Search for the cell housing the specified text and yield its [x, y] center coordinate. 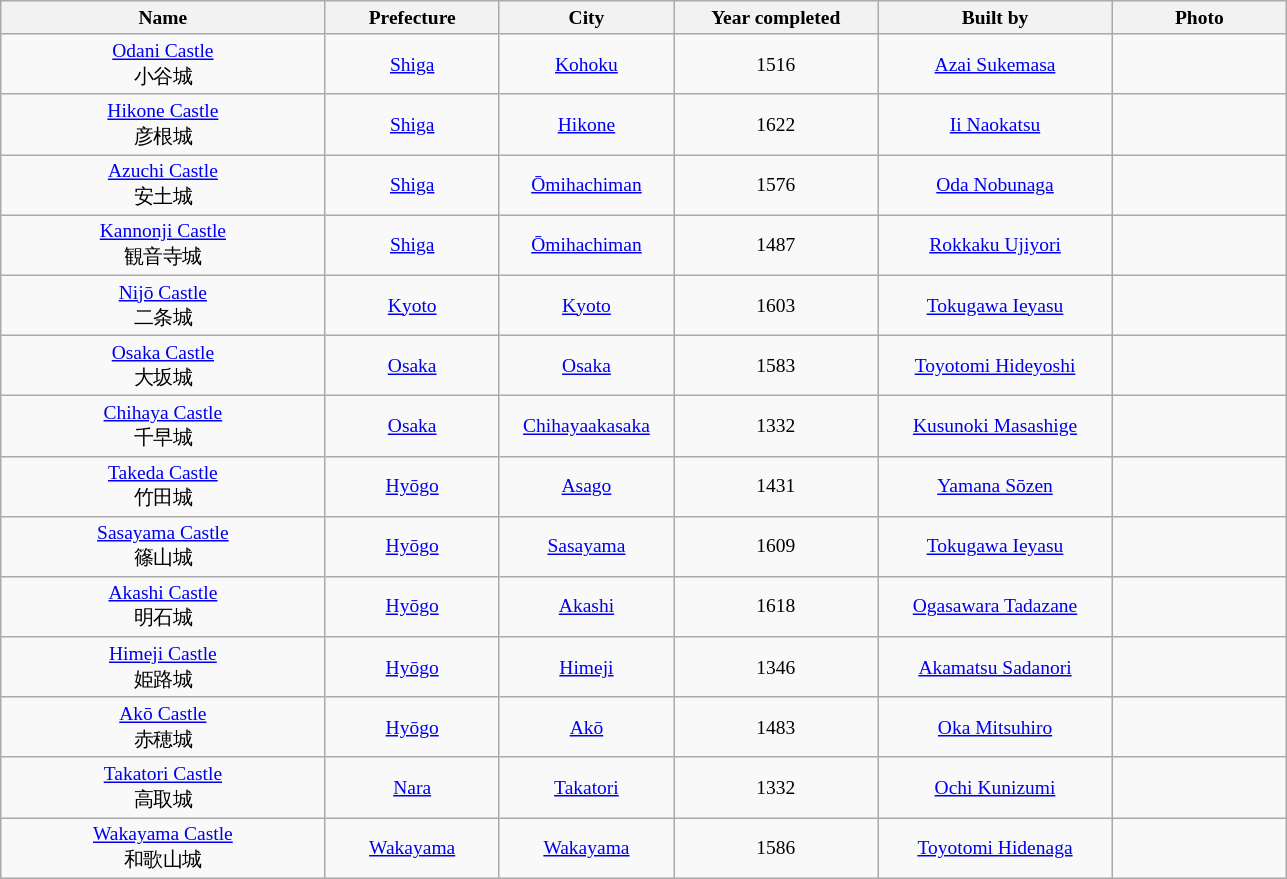
1346 [776, 667]
Osaka Castle大坂城 [163, 365]
1583 [776, 365]
Built by [995, 18]
Name [163, 18]
1431 [776, 486]
Oda Nobunaga [995, 185]
1483 [776, 727]
Ii Naokatsu [995, 124]
1576 [776, 185]
Chihaya Castle千早城 [163, 426]
Prefecture [412, 18]
Akashi Castle明石城 [163, 607]
City [586, 18]
1516 [776, 64]
Kohoku [586, 64]
Azai Sukemasa [995, 64]
1618 [776, 607]
Wakayama Castle和歌山城 [163, 848]
Kannonji Castle観音寺城 [163, 245]
Takeda Castle竹田城 [163, 486]
Hikone [586, 124]
Toyotomi Hidenaga [995, 848]
Nara [412, 787]
Rokkaku Ujiyori [995, 245]
1487 [776, 245]
Himeji Castle姫路城 [163, 667]
Hikone Castle彦根城 [163, 124]
Himeji [586, 667]
Ogasawara Tadazane [995, 607]
Asago [586, 486]
Oka Mitsuhiro [995, 727]
Akamatsu Sadanori [995, 667]
Akashi [586, 607]
Nijō Castle二条城 [163, 305]
Chihayaakasaka [586, 426]
Takatori Castle高取城 [163, 787]
Yamana Sōzen [995, 486]
Akō Castle赤穂城 [163, 727]
Takatori [586, 787]
Sasayama Castle篠山城 [163, 546]
Sasayama [586, 546]
Toyotomi Hideyoshi [995, 365]
Kusunoki Masashige [995, 426]
Photo [1199, 18]
Akō [586, 727]
Year completed [776, 18]
1603 [776, 305]
1609 [776, 546]
1586 [776, 848]
Azuchi Castle安土城 [163, 185]
Ochi Kunizumi [995, 787]
1622 [776, 124]
Odani Castle小谷城 [163, 64]
